Locate the cell with the specified text and output its [X, Y] center coordinate. 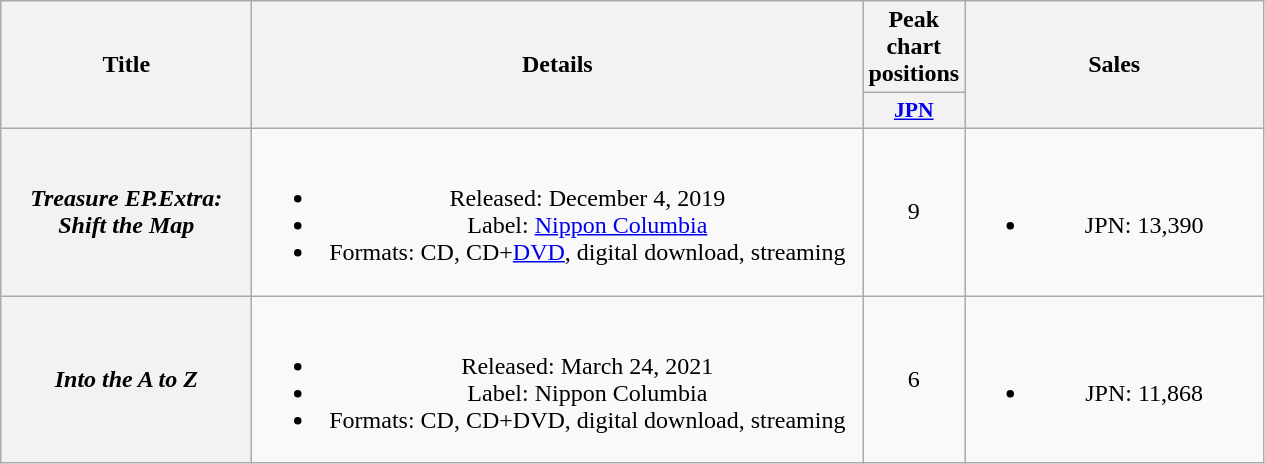
JPN: 13,390 [1114, 212]
Treasure EP.Extra: Shift the Map [126, 212]
Released: March 24, 2021 Label: Nippon ColumbiaFormats: CD, CD+DVD, digital download, streaming [558, 380]
JPN: 11,868 [1114, 380]
Title [126, 65]
Peak chart positions [914, 47]
Released: December 4, 2019Label: Nippon ColumbiaFormats: CD, CD+DVD, digital download, streaming [558, 212]
JPN [914, 111]
9 [914, 212]
Sales [1114, 65]
Into the A to Z [126, 380]
6 [914, 380]
Details [558, 65]
